Return the (x, y) coordinate for the center point of the cell that contains the specified text.  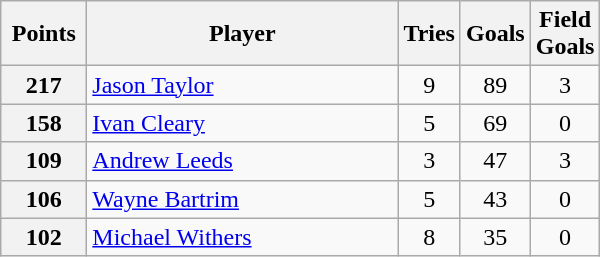
69 (495, 123)
Wayne Bartrim (242, 199)
9 (430, 85)
47 (495, 161)
Michael Withers (242, 237)
Ivan Cleary (242, 123)
109 (44, 161)
Tries (430, 34)
Goals (495, 34)
158 (44, 123)
217 (44, 85)
89 (495, 85)
106 (44, 199)
102 (44, 237)
Player (242, 34)
Jason Taylor (242, 85)
Points (44, 34)
Andrew Leeds (242, 161)
35 (495, 237)
8 (430, 237)
43 (495, 199)
Field Goals (565, 34)
